Extract the (X, Y) coordinate from the center of the cell holding the provided text.  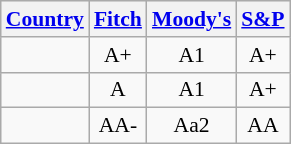
A (118, 90)
AA (262, 126)
Fitch (118, 19)
S&P (262, 19)
AA- (118, 126)
Country (45, 19)
Aa2 (192, 126)
Moody's (192, 19)
